Detect which cell encompasses the target text, then output its [X, Y] center coordinate. 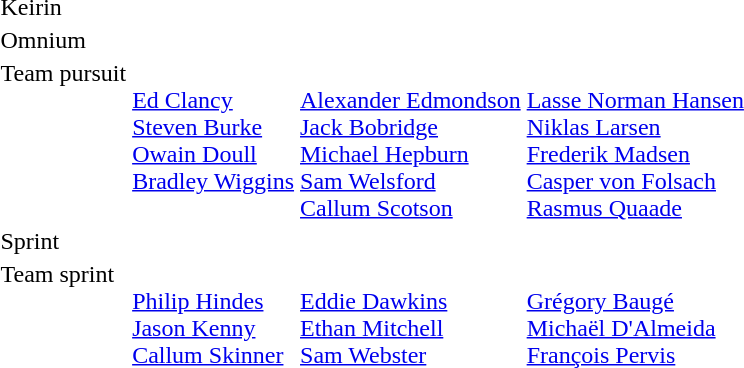
Alexander EdmondsonJack BobridgeMichael HepburnSam WelsfordCallum Scotson [411, 140]
Ed ClancySteven BurkeOwain DoullBradley Wiggins [214, 140]
